Provide the (x, y) coordinate of the cell's center where the given text is located.  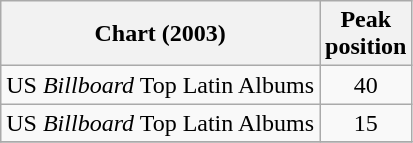
15 (366, 123)
40 (366, 85)
Chart (2003) (160, 34)
Peakposition (366, 34)
